Identify which cell holds the provided text, then report its [X, Y] central coordinate. 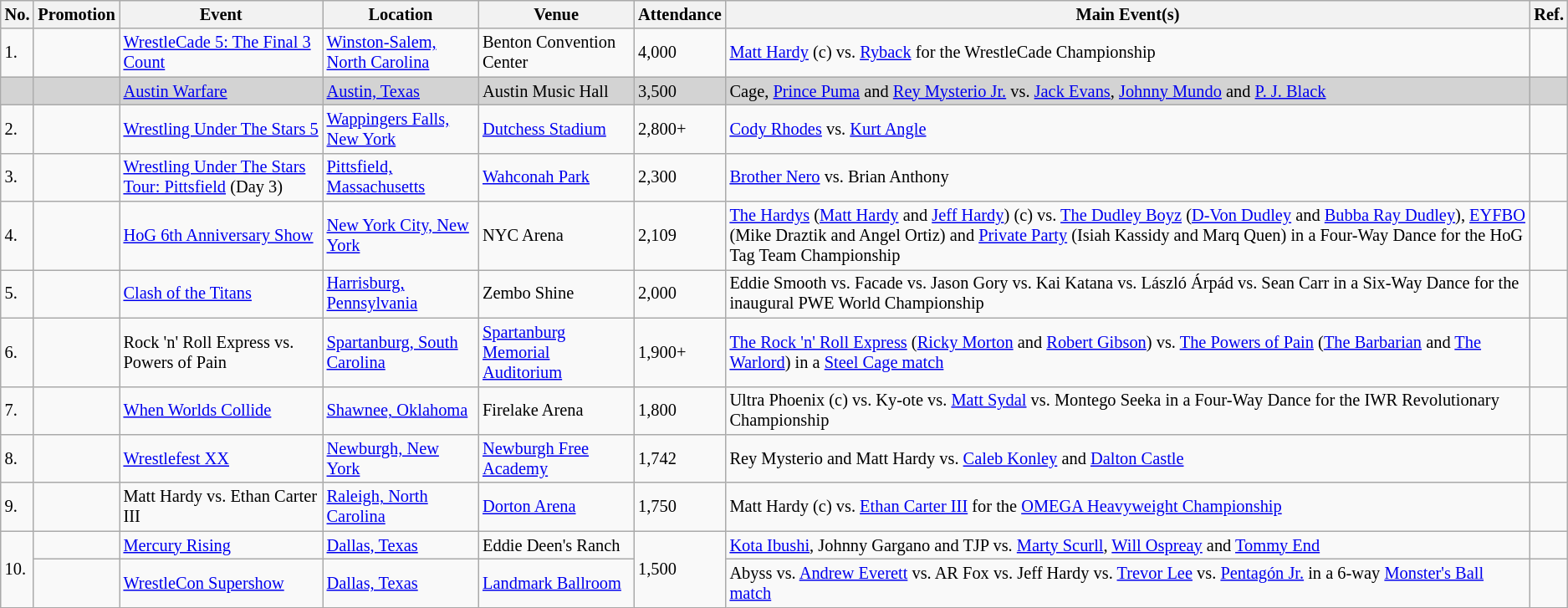
Austin, Texas [401, 91]
5. [18, 294]
1,742 [679, 458]
Matt Hardy (c) vs. Ethan Carter III for the OMEGA Heavyweight Championship [1128, 507]
7. [18, 411]
2. [18, 129]
1,800 [679, 411]
Venue [556, 14]
No. [18, 14]
HoG 6th Anniversary Show [221, 236]
2,000 [679, 294]
1,750 [679, 507]
Newburgh Free Academy [556, 458]
Eddie Deen's Ranch [556, 545]
9. [18, 507]
Main Event(s) [1128, 14]
1,500 [679, 569]
Harrisburg, Pennsylvania [401, 294]
Austin Music Hall [556, 91]
Landmark Ballroom [556, 583]
Zembo Shine [556, 294]
Abyss vs. Andrew Everett vs. AR Fox vs. Jeff Hardy vs. Trevor Lee vs. Pentagón Jr. in a 6-way Monster's Ball match [1128, 583]
Brother Nero vs. Brian Anthony [1128, 177]
Spartanburg, South Carolina [401, 352]
Attendance [679, 14]
1. [18, 53]
Matt Hardy vs. Ethan Carter III [221, 507]
Dorton Arena [556, 507]
Cody Rhodes vs. Kurt Angle [1128, 129]
Promotion [76, 14]
Spartanburg Memorial Auditorium [556, 352]
Ref. [1549, 14]
4. [18, 236]
3. [18, 177]
Rock 'n' Roll Express vs. Powers of Pain [221, 352]
3,500 [679, 91]
Austin Warfare [221, 91]
New York City, New York [401, 236]
Wrestling Under The Stars 5 [221, 129]
8. [18, 458]
Benton Convention Center [556, 53]
When Worlds Collide [221, 411]
6. [18, 352]
WrestleCon Supershow [221, 583]
Matt Hardy (c) vs. Ryback for the WrestleCade Championship [1128, 53]
Ultra Phoenix (c) vs. Ky-ote vs. Matt Sydal vs. Montego Seeka in a Four-Way Dance for the IWR Revolutionary Championship [1128, 411]
Pittsfield, Massachusetts [401, 177]
Raleigh, North Carolina [401, 507]
Event [221, 14]
Clash of the Titans [221, 294]
Cage, Prince Puma and Rey Mysterio Jr. vs. Jack Evans, Johnny Mundo and P. J. Black [1128, 91]
Wappingers Falls, New York [401, 129]
Rey Mysterio and Matt Hardy vs. Caleb Konley and Dalton Castle [1128, 458]
Wahconah Park [556, 177]
Dutchess Stadium [556, 129]
Wrestling Under The Stars Tour: Pittsfield (Day 3) [221, 177]
1,900+ [679, 352]
4,000 [679, 53]
Wrestlefest XX [221, 458]
Location [401, 14]
10. [18, 569]
Eddie Smooth vs. Facade vs. Jason Gory vs. Kai Katana vs. László Árpád vs. Sean Carr in a Six-Way Dance for the inaugural PWE World Championship [1128, 294]
Shawnee, Oklahoma [401, 411]
The Rock 'n' Roll Express (Ricky Morton and Robert Gibson) vs. The Powers of Pain (The Barbarian and The Warlord) in a Steel Cage match [1128, 352]
NYC Arena [556, 236]
2,800+ [679, 129]
WrestleCade 5: The Final 3 Count [221, 53]
Firelake Arena [556, 411]
Winston-Salem, North Carolina [401, 53]
Newburgh, New York [401, 458]
Mercury Rising [221, 545]
Kota Ibushi, Johnny Gargano and TJP vs. Marty Scurll, Will Ospreay and Tommy End [1128, 545]
2,300 [679, 177]
2,109 [679, 236]
